Scan for the cell matching the given text and deliver its [x, y] coordinate at center. 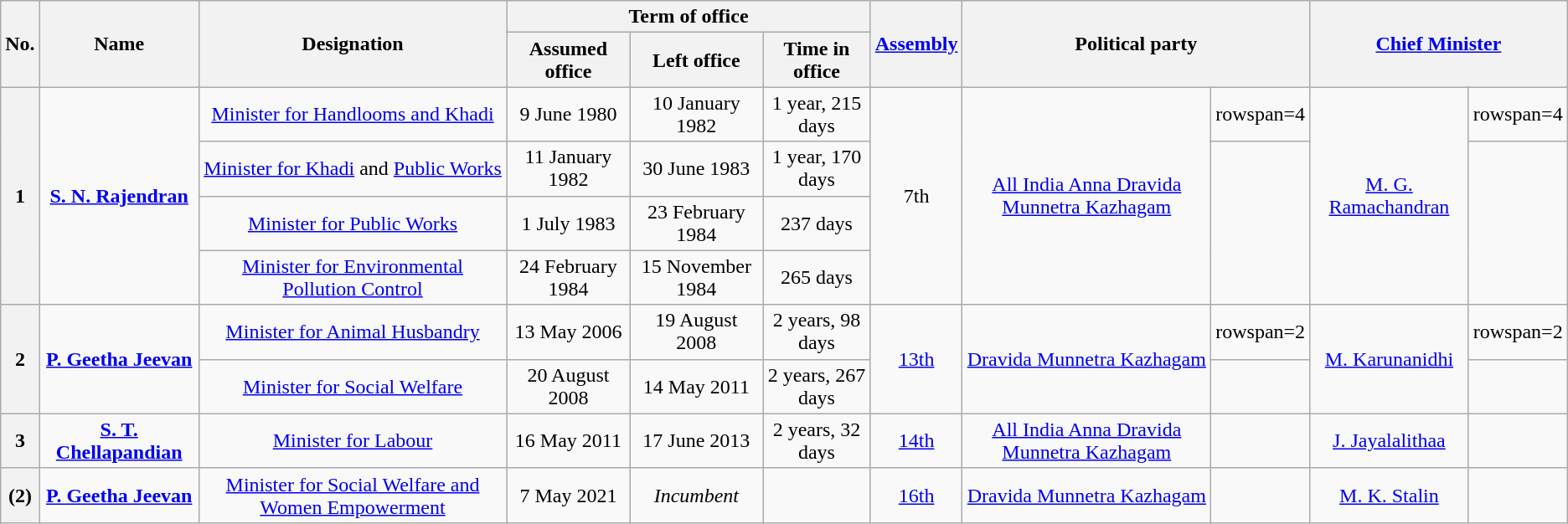
1 [20, 196]
11 January 1982 [568, 169]
S. T. Chellapandian [119, 440]
Political party [1136, 44]
9 June 1980 [568, 114]
Assembly [916, 44]
19 August 2008 [697, 331]
7th [916, 196]
13 May 2006 [568, 331]
15 November 1984 [697, 278]
1 year, 170 days [817, 169]
Minister for Khadi and Public Works [353, 169]
Incumbent [697, 496]
Assumed office [568, 60]
S. N. Rajendran [119, 196]
14th [916, 440]
1 July 1983 [568, 223]
265 days [817, 278]
Time in office [817, 60]
13th [916, 359]
3 [20, 440]
17 June 2013 [697, 440]
1 year, 215 days [817, 114]
2 years, 32 days [817, 440]
No. [20, 44]
Designation [353, 44]
23 February 1984 [697, 223]
10 January 1982 [697, 114]
7 May 2021 [568, 496]
Minister for Social Welfare and Women Empowerment [353, 496]
Name [119, 44]
(2) [20, 496]
M. G. Ramachandran [1390, 196]
237 days [817, 223]
Minister for Animal Husbandry [353, 331]
J. Jayalalithaa [1390, 440]
16 May 2011 [568, 440]
2 years, 98 days [817, 331]
20 August 2008 [568, 387]
Chief Minister [1439, 44]
Minister for Environmental Pollution Control [353, 278]
Minister for Handlooms and Khadi [353, 114]
Minister for Social Welfare [353, 387]
M. K. Stalin [1390, 496]
30 June 1983 [697, 169]
2 [20, 359]
2 years, 267 days [817, 387]
16th [916, 496]
M. Karunanidhi [1390, 359]
24 February 1984 [568, 278]
Left office [697, 60]
Minister for Labour [353, 440]
14 May 2011 [697, 387]
Term of office [689, 17]
Minister for Public Works [353, 223]
